Return (X, Y) of the center of cell containing provided text 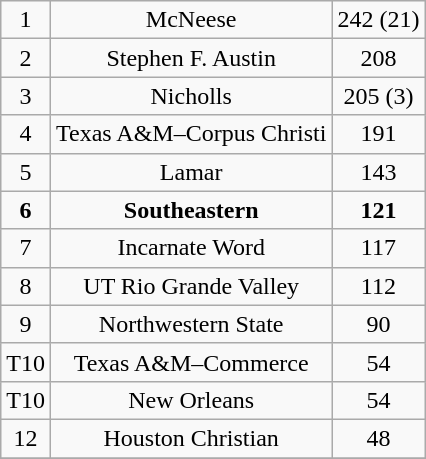
6 (26, 210)
8 (26, 286)
Houston Christian (190, 438)
208 (378, 58)
112 (378, 286)
UT Rio Grande Valley (190, 286)
242 (21) (378, 20)
3 (26, 96)
Incarnate Word (190, 248)
Southeastern (190, 210)
90 (378, 324)
12 (26, 438)
Nicholls (190, 96)
McNeese (190, 20)
Texas A&M–Commerce (190, 362)
7 (26, 248)
2 (26, 58)
1 (26, 20)
5 (26, 172)
121 (378, 210)
New Orleans (190, 400)
Northwestern State (190, 324)
Stephen F. Austin (190, 58)
117 (378, 248)
4 (26, 134)
143 (378, 172)
205 (3) (378, 96)
191 (378, 134)
48 (378, 438)
Lamar (190, 172)
Texas A&M–Corpus Christi (190, 134)
9 (26, 324)
